Return the [X, Y] coordinate for the center point of the cell that contains the specified text.  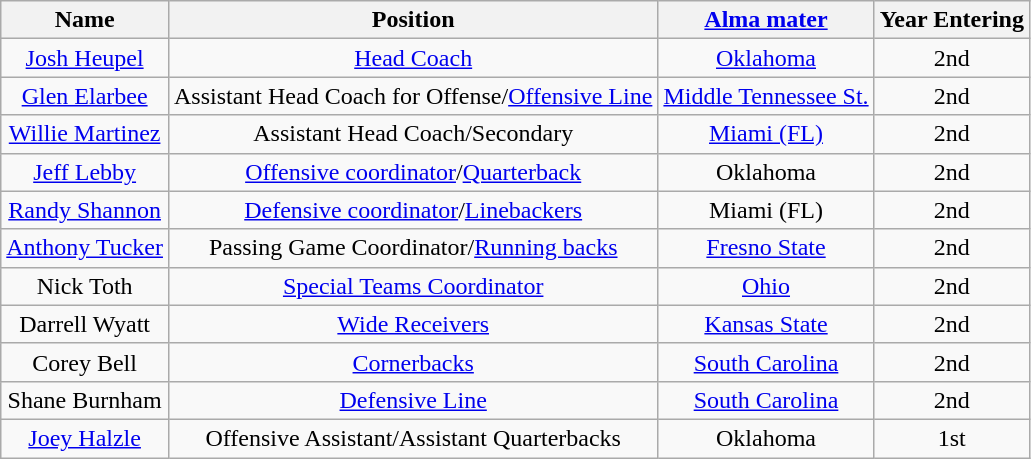
Randy Shannon [85, 210]
Offensive Assistant/Assistant Quarterbacks [412, 438]
Willie Martinez [85, 134]
Assistant Head Coach/Secondary [412, 134]
Wide Receivers [412, 324]
Cornerbacks [412, 362]
Shane Burnham [85, 400]
Head Coach [412, 58]
Jeff Lebby [85, 172]
Position [412, 20]
Josh Heupel [85, 58]
Corey Bell [85, 362]
Joey Halzle [85, 438]
Darrell Wyatt [85, 324]
Assistant Head Coach for Offense/Offensive Line [412, 96]
Middle Tennessee St. [766, 96]
Fresno State [766, 248]
Glen Elarbee [85, 96]
Alma mater [766, 20]
Offensive coordinator/Quarterback [412, 172]
Passing Game Coordinator/Running backs [412, 248]
Defensive Line [412, 400]
Ohio [766, 286]
Year Entering [952, 20]
1st [952, 438]
Defensive coordinator/Linebackers [412, 210]
Kansas State [766, 324]
Nick Toth [85, 286]
Special Teams Coordinator [412, 286]
Name [85, 20]
Anthony Tucker [85, 248]
